Capture the cell that displays the provided text and extract its (X, Y) central coordinate. 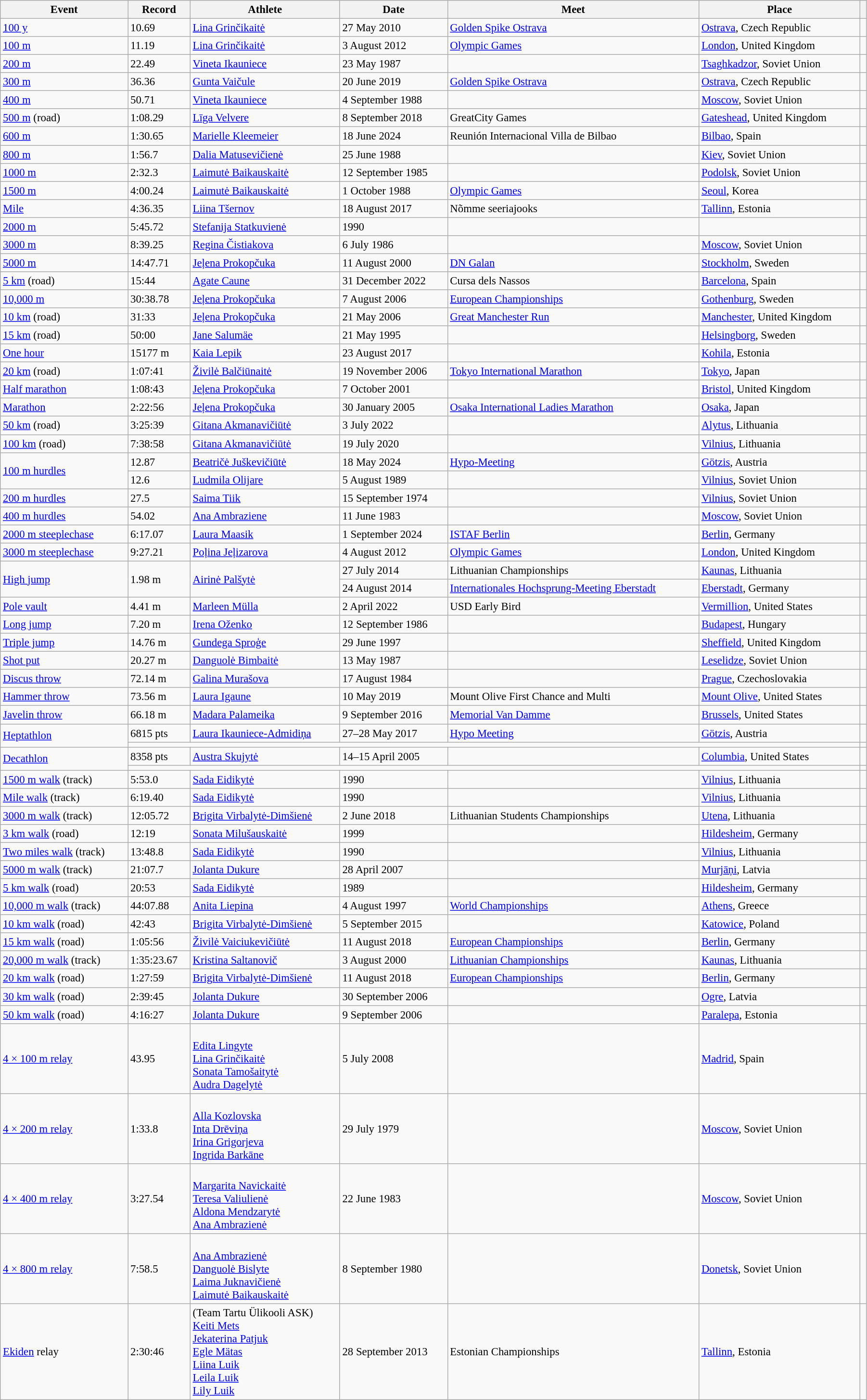
50.71 (159, 100)
29 June 1997 (394, 643)
18 June 2024 (394, 136)
Ludmila Olijare (265, 480)
19 July 2020 (394, 444)
Date (394, 10)
Great Manchester Run (574, 317)
Gundega Sproģe (265, 643)
Reunión Internacional Villa de Bilbao (574, 136)
Mount Olive, United States (779, 697)
Barcelona, Spain (779, 281)
800 m (64, 154)
30:38.78 (159, 299)
Alytus, Lithuania (779, 426)
Airinė Palšytė (265, 579)
7.20 m (159, 624)
1500 m walk (track) (64, 779)
High jump (64, 579)
Hypo Meeting (574, 733)
21:07.7 (159, 870)
Eberstadt, Germany (779, 588)
Hypo-Meeting (574, 462)
54.02 (159, 516)
27 May 2010 (394, 28)
4 × 200 m relay (64, 1129)
1:56.7 (159, 154)
10,000 m walk (track) (64, 906)
30 km walk (road) (64, 996)
4 × 400 m relay (64, 1199)
Event (64, 10)
14.76 m (159, 643)
2 April 2022 (394, 607)
15 September 1974 (394, 498)
500 m (road) (64, 118)
1 October 1988 (394, 191)
Utena, Lithuania (779, 815)
5000 m (64, 263)
28 September 2013 (394, 1352)
50 km (road) (64, 426)
29 July 1979 (394, 1129)
28 April 2007 (394, 870)
World Championships (574, 906)
3 August 2000 (394, 960)
10 km walk (road) (64, 924)
1:08:43 (159, 389)
Podolsk, Soviet Union (779, 172)
Memorial Van Damme (574, 715)
5 km (road) (64, 281)
27.5 (159, 498)
600 m (64, 136)
Ana Ambraziene (265, 516)
Heptathlon (64, 736)
Tokyo, Japan (779, 371)
Alla KozlovskaInta DrēviņaIrina GrigorjevaIngrida Barkāne (265, 1129)
GreatCity Games (574, 118)
Javelin throw (64, 715)
Athens, Greece (779, 906)
Budapest, Hungary (779, 624)
Madrid, Spain (779, 1058)
73.56 m (159, 697)
Kristina Saltanovič (265, 960)
Mile (64, 208)
4:16:27 (159, 1015)
31 December 2022 (394, 281)
Estonian Championships (574, 1352)
Galina Murašova (265, 679)
4 × 100 m relay (64, 1058)
2000 m steeplechase (64, 534)
Ekiden relay (64, 1352)
Sonata Milušauskaitė (265, 834)
8358 pts (159, 756)
50 km walk (road) (64, 1015)
Sheffield, United Kingdom (779, 643)
Austra Skujytė (265, 756)
Nõmme seeriajooks (574, 208)
23 May 1987 (394, 64)
8:39.25 (159, 245)
400 m (64, 100)
Lithuanian Students Championships (574, 815)
Živilė Balčiūnaitė (265, 371)
1500 m (64, 191)
Stefanija Statkuvienė (265, 227)
Agate Caune (265, 281)
14:47.71 (159, 263)
11 August 2000 (394, 263)
Paralepa, Estonia (779, 1015)
21 May 2006 (394, 317)
Edita LingyteLina GrinčikaitėSonata TamošaitytėAudra Dagelytė (265, 1058)
Kohila, Estonia (779, 353)
Murjāņi, Latvia (779, 870)
5 km walk (road) (64, 888)
Līga Velvere (265, 118)
4 September 1988 (394, 100)
12:19 (159, 834)
One hour (64, 353)
4 August 2012 (394, 552)
Pole vault (64, 607)
27 July 2014 (394, 570)
15177 m (159, 353)
1:30.65 (159, 136)
Shot put (64, 661)
24 August 2014 (394, 588)
Beatričė Juškevičiūtė (265, 462)
6815 pts (159, 733)
1 September 2024 (394, 534)
36.36 (159, 82)
1:27:59 (159, 979)
100 m hurdles (64, 471)
4:36.35 (159, 208)
30 September 2006 (394, 996)
Leselidze, Soviet Union (779, 661)
1:33.8 (159, 1129)
20.27 m (159, 661)
1:05:56 (159, 942)
100 km (road) (64, 444)
Internationales Hochsprung-Meeting Eberstadt (574, 588)
Dalia Matusevičienė (265, 154)
30 January 2005 (394, 407)
Triple jump (64, 643)
Saima Tiik (265, 498)
20:53 (159, 888)
9 September 2016 (394, 715)
Mile walk (track) (64, 798)
Two miles walk (track) (64, 852)
12:05.72 (159, 815)
2000 m (64, 227)
1:35:23.67 (159, 960)
11.19 (159, 46)
6:19.40 (159, 798)
7:58.5 (159, 1269)
Živilė Vaiciukevičiūtė (265, 942)
4:00.24 (159, 191)
(Team Tartu Ülikooli ASK)Keiti MetsJekaterina PatjukEgle MätasLiina LuikLeila LuikLily Luik (265, 1352)
Hammer throw (64, 697)
17 August 1984 (394, 679)
Stockholm, Sweden (779, 263)
4 August 1997 (394, 906)
Long jump (64, 624)
12 September 1985 (394, 172)
200 m (64, 64)
8 September 2018 (394, 118)
7 August 2006 (394, 299)
Prague, Czechoslovakia (779, 679)
Poļina Jeļizarova (265, 552)
18 August 2017 (394, 208)
19 November 2006 (394, 371)
18 May 2024 (394, 462)
Meet (574, 10)
15 km walk (road) (64, 942)
2:39:45 (159, 996)
20 June 2019 (394, 82)
ISTAF Berlin (574, 534)
3 km walk (road) (64, 834)
3 August 2012 (394, 46)
Tokyo International Marathon (574, 371)
Ana AmbrazienėDanguolė BislyteLaima JuknavičienėLaimutė Baikauskaitė (265, 1269)
7 October 2001 (394, 389)
3 July 2022 (394, 426)
1:07:41 (159, 371)
Brussels, United States (779, 715)
12 September 1986 (394, 624)
4 × 800 m relay (64, 1269)
Danguolė Bimbaitė (265, 661)
Laura Igaune (265, 697)
20 km walk (road) (64, 979)
10 km (road) (64, 317)
15 km (road) (64, 335)
22.49 (159, 64)
Marleen Mülla (265, 607)
3:25:39 (159, 426)
USD Early Bird (574, 607)
1.98 m (159, 579)
1989 (394, 888)
10,000 m (64, 299)
Osaka International Ladies Marathon (574, 407)
Bilbao, Spain (779, 136)
2:32.3 (159, 172)
5 September 2015 (394, 924)
Kiev, Soviet Union (779, 154)
Osaka, Japan (779, 407)
Regina Čistiakova (265, 245)
66.18 m (159, 715)
300 m (64, 82)
5:53.0 (159, 779)
5 July 2008 (394, 1058)
Gunta Vaičule (265, 82)
Seoul, Korea (779, 191)
25 June 1988 (394, 154)
13 May 1987 (394, 661)
Helsingborg, Sweden (779, 335)
Katowice, Poland (779, 924)
20 km (road) (64, 371)
14–15 April 2005 (394, 756)
7:38:58 (159, 444)
Gothenburg, Sweden (779, 299)
1999 (394, 834)
12.87 (159, 462)
5 August 1989 (394, 480)
DN Galan (574, 263)
31:33 (159, 317)
10.69 (159, 28)
Laura Ikauniece-Admidiņa (265, 733)
2 June 2018 (394, 815)
6:17.07 (159, 534)
2:22:56 (159, 407)
3000 m steeplechase (64, 552)
Place (779, 10)
Half marathon (64, 389)
Kaia Lepik (265, 353)
Margarita NavickaitėTeresa ValiulienėAldona MendzarytėAna Ambrazienė (265, 1199)
Irena Oženko (265, 624)
1:08.29 (159, 118)
5:45.72 (159, 227)
Marathon (64, 407)
3:27.54 (159, 1199)
Bristol, United Kingdom (779, 389)
Discus throw (64, 679)
9 September 2006 (394, 1015)
Gateshead, United Kingdom (779, 118)
Ogre, Latvia (779, 996)
27–28 May 2017 (394, 733)
Madara Palameika (265, 715)
13:48.8 (159, 852)
20,000 m walk (track) (64, 960)
8 September 1980 (394, 1269)
10 May 2019 (394, 697)
Anita Liepina (265, 906)
Athlete (265, 10)
400 m hurdles (64, 516)
44:07.88 (159, 906)
Record (159, 10)
21 May 1995 (394, 335)
2:30:46 (159, 1352)
3000 m walk (track) (64, 815)
43.95 (159, 1058)
Donetsk, Soviet Union (779, 1269)
Columbia, United States (779, 756)
1000 m (64, 172)
72.14 m (159, 679)
11 June 1983 (394, 516)
Marielle Kleemeier (265, 136)
100 m (64, 46)
Jane Salumäe (265, 335)
4.41 m (159, 607)
Manchester, United Kingdom (779, 317)
3000 m (64, 245)
12.6 (159, 480)
Laura Maasik (265, 534)
22 June 1983 (394, 1199)
5000 m walk (track) (64, 870)
Liina Tšernov (265, 208)
15:44 (159, 281)
9:27.21 (159, 552)
Vermillion, United States (779, 607)
6 July 1986 (394, 245)
50:00 (159, 335)
Decathlon (64, 759)
23 August 2017 (394, 353)
Tsaghkadzor, Soviet Union (779, 64)
200 m hurdles (64, 498)
Cursa dels Nassos (574, 281)
42:43 (159, 924)
100 y (64, 28)
Mount Olive First Chance and Multi (574, 697)
